For the text-containing cell, return its midpoint in [X, Y] coordinate format. 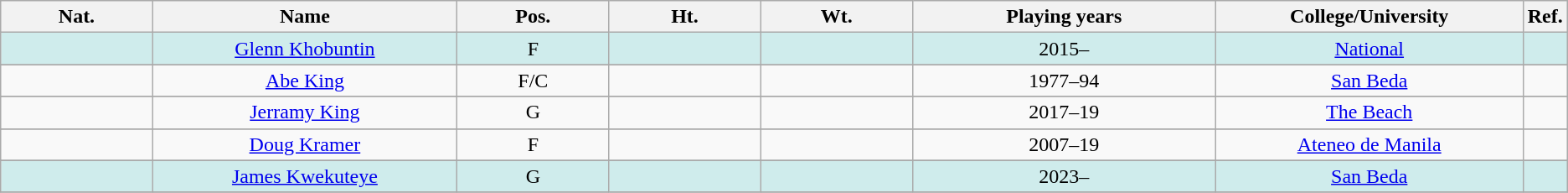
Ateneo de Manila [1369, 144]
2007–19 [1064, 144]
Doug Kramer [305, 144]
National [1369, 49]
Nat. [77, 17]
Pos. [533, 17]
James Kwekuteye [305, 176]
Playing years [1064, 17]
Abe King [305, 81]
F/C [533, 81]
2017–19 [1064, 112]
1977–94 [1064, 81]
Wt. [836, 17]
The Beach [1369, 112]
2015– [1064, 49]
Name [305, 17]
College/University [1369, 17]
Ht. [685, 17]
Glenn Khobuntin [305, 49]
2023– [1064, 176]
Jerramy King [305, 112]
Ref. [1545, 17]
